Output the (x, y) coordinate of the center of the cell containing the given text.  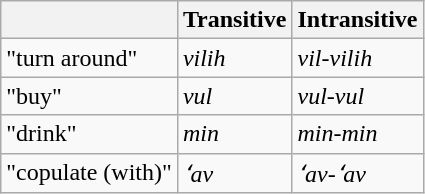
ʻav-ʻav (358, 173)
Transitive (234, 20)
vilih (234, 58)
vul-vul (358, 96)
"drink" (90, 134)
vul (234, 96)
vil-vilih (358, 58)
ʻav (234, 173)
min (234, 134)
"buy" (90, 96)
"copulate (with)" (90, 173)
"turn around" (90, 58)
min-min (358, 134)
Intransitive (358, 20)
